Output the [X, Y] coordinate of the center of the cell containing the given text.  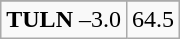
TULN –3.0 [64, 20]
64.5 [152, 20]
